Scan for the cell matching the given text and deliver its [X, Y] coordinate at center. 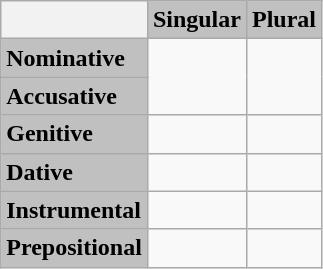
Instrumental [74, 210]
Dative [74, 172]
Singular [196, 20]
Prepositional [74, 248]
Genitive [74, 134]
Plural [284, 20]
Nominative [74, 58]
Accusative [74, 96]
